Detect which cell encompasses the target text, then output its [x, y] center coordinate. 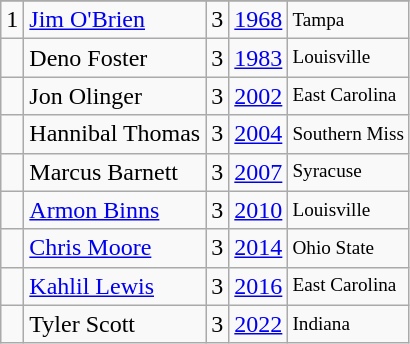
Kahlil Lewis [115, 286]
Armon Binns [115, 210]
1968 [258, 20]
Deno Foster [115, 58]
Tyler Scott [115, 324]
Syracuse [348, 172]
2010 [258, 210]
Indiana [348, 324]
Jon Olinger [115, 96]
2002 [258, 96]
Marcus Barnett [115, 172]
1 [12, 20]
2004 [258, 134]
Chris Moore [115, 248]
Ohio State [348, 248]
2022 [258, 324]
Hannibal Thomas [115, 134]
2016 [258, 286]
Southern Miss [348, 134]
2014 [258, 248]
Tampa [348, 20]
2007 [258, 172]
Jim O'Brien [115, 20]
1983 [258, 58]
